Extract the (x, y) coordinate from the center of the cell holding the provided text.  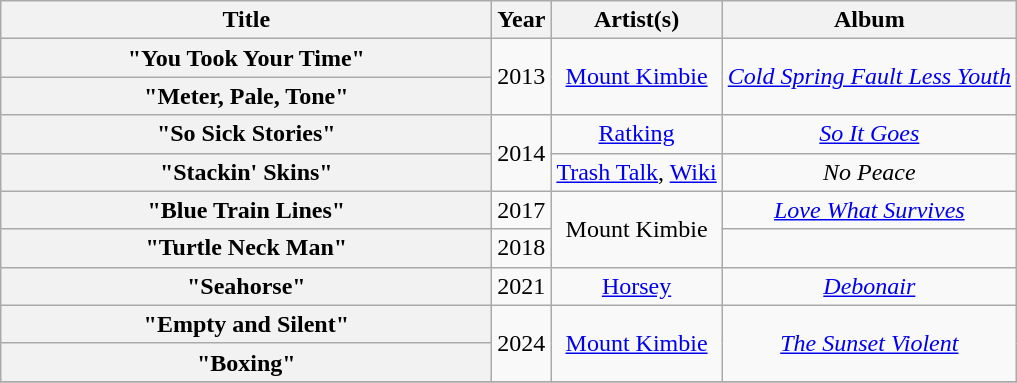
Title (246, 20)
"Turtle Neck Man" (246, 248)
Album (869, 20)
"Stackin' Skins" (246, 172)
No Peace (869, 172)
Love What Survives (869, 210)
Debonair (869, 286)
So It Goes (869, 134)
"Seahorse" (246, 286)
2018 (522, 248)
"Blue Train Lines" (246, 210)
"Empty and Silent" (246, 324)
"You Took Your Time" (246, 58)
Year (522, 20)
2014 (522, 153)
"Meter, Pale, Tone" (246, 96)
2017 (522, 210)
Ratking (636, 134)
"Boxing" (246, 362)
2021 (522, 286)
"So Sick Stories" (246, 134)
Horsey (636, 286)
Trash Talk, Wiki (636, 172)
Artist(s) (636, 20)
2013 (522, 77)
Cold Spring Fault Less Youth (869, 77)
The Sunset Violent (869, 343)
2024 (522, 343)
